Output the (x, y) coordinate of the center of the cell containing the given text.  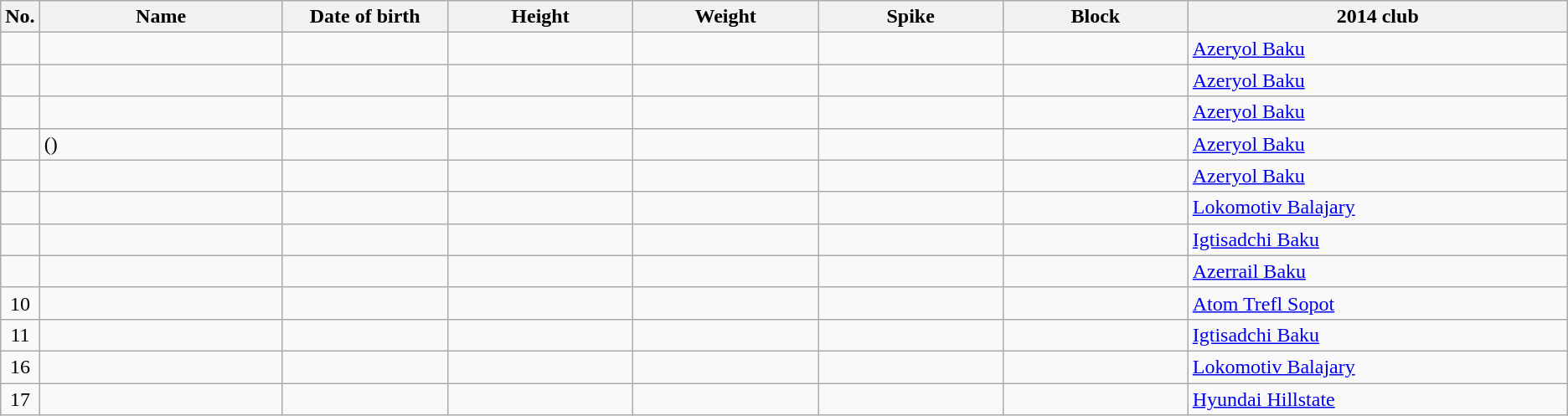
10 (20, 303)
2014 club (1377, 17)
Hyundai Hillstate (1377, 399)
Azerrail Baku (1377, 271)
Weight (725, 17)
Height (539, 17)
16 (20, 367)
() (161, 144)
17 (20, 399)
Block (1096, 17)
Spike (911, 17)
Date of birth (365, 17)
No. (20, 17)
Name (161, 17)
Atom Trefl Sopot (1377, 303)
11 (20, 335)
